Return (X, Y) of the center of cell containing provided text 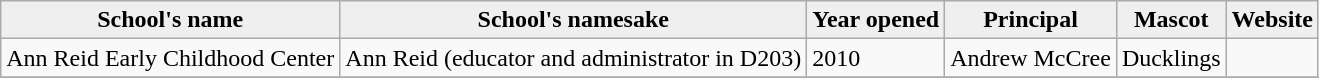
Year opened (876, 20)
School's namesake (574, 20)
Ann Reid Early Childhood Center (170, 58)
Ann Reid (educator and administrator in D203) (574, 58)
2010 (876, 58)
Principal (1031, 20)
Mascot (1171, 20)
Ducklings (1171, 58)
School's name (170, 20)
Andrew McCree (1031, 58)
Website (1272, 20)
